Return the [x, y] coordinate for the center point of the cell that contains the specified text.  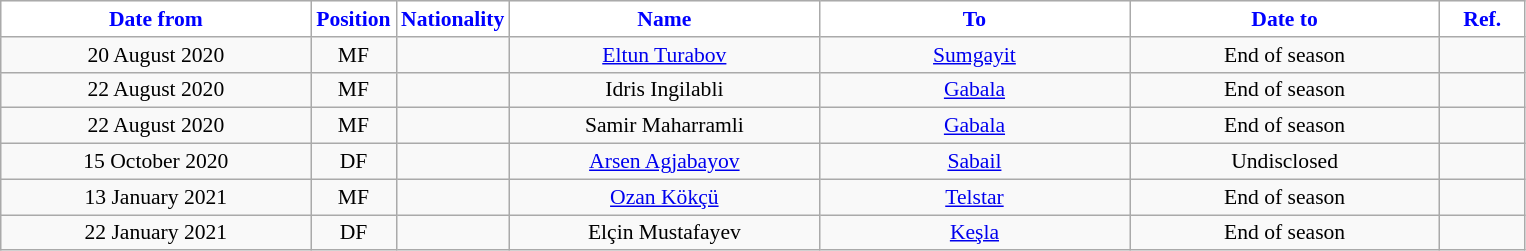
Sabail [974, 162]
22 January 2021 [156, 233]
Undisclosed [1285, 162]
15 October 2020 [156, 162]
Position [354, 19]
Date to [1285, 19]
Keşla [974, 233]
Eltun Turabov [664, 55]
Ozan Kökçü [664, 197]
Ref. [1482, 19]
13 January 2021 [156, 197]
Nationality [452, 19]
Idris Ingilabli [664, 90]
Sumgayit [974, 55]
Samir Maharramli [664, 126]
To [974, 19]
Name [664, 19]
Date from [156, 19]
20 August 2020 [156, 55]
Telstar [974, 197]
Arsen Agjabayov [664, 162]
Elçin Mustafayev [664, 233]
